From the cell containing the given text, extract its center point as [X, Y] coordinate. 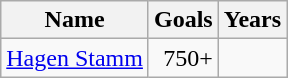
Years [252, 20]
Hagen Stamm [75, 58]
Name [75, 20]
Goals [183, 20]
750+ [183, 58]
